Return (x, y) of the center of cell containing provided text 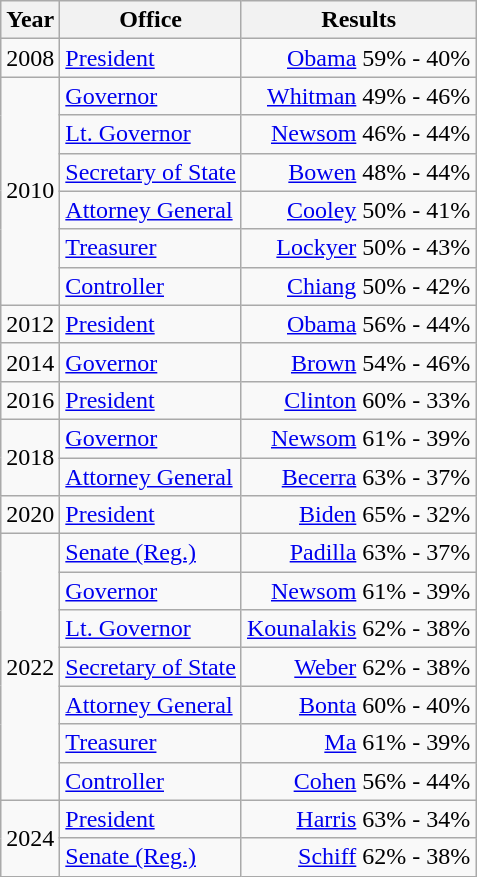
Ma 61% - 39% (358, 743)
Office (151, 20)
2022 (30, 667)
Weber 62% - 38% (358, 667)
2016 (30, 400)
2012 (30, 324)
2014 (30, 362)
Biden 65% - 32% (358, 515)
Padilla 63% - 37% (358, 553)
Newsom 46% - 44% (358, 134)
Bonta 60% - 40% (358, 705)
Whitman 49% - 46% (358, 96)
2024 (30, 838)
Obama 59% - 40% (358, 58)
2010 (30, 191)
Kounalakis 62% - 38% (358, 629)
Results (358, 20)
Schiff 62% - 38% (358, 857)
Year (30, 20)
Chiang 50% - 42% (358, 286)
2020 (30, 515)
Cooley 50% - 41% (358, 210)
Bowen 48% - 44% (358, 172)
Brown 54% - 46% (358, 362)
2008 (30, 58)
Harris 63% - 34% (358, 819)
Cohen 56% - 44% (358, 781)
Lockyer 50% - 43% (358, 248)
Clinton 60% - 33% (358, 400)
Obama 56% - 44% (358, 324)
2018 (30, 457)
Becerra 63% - 37% (358, 477)
